Identify which cell holds the provided text, then report its (X, Y) central coordinate. 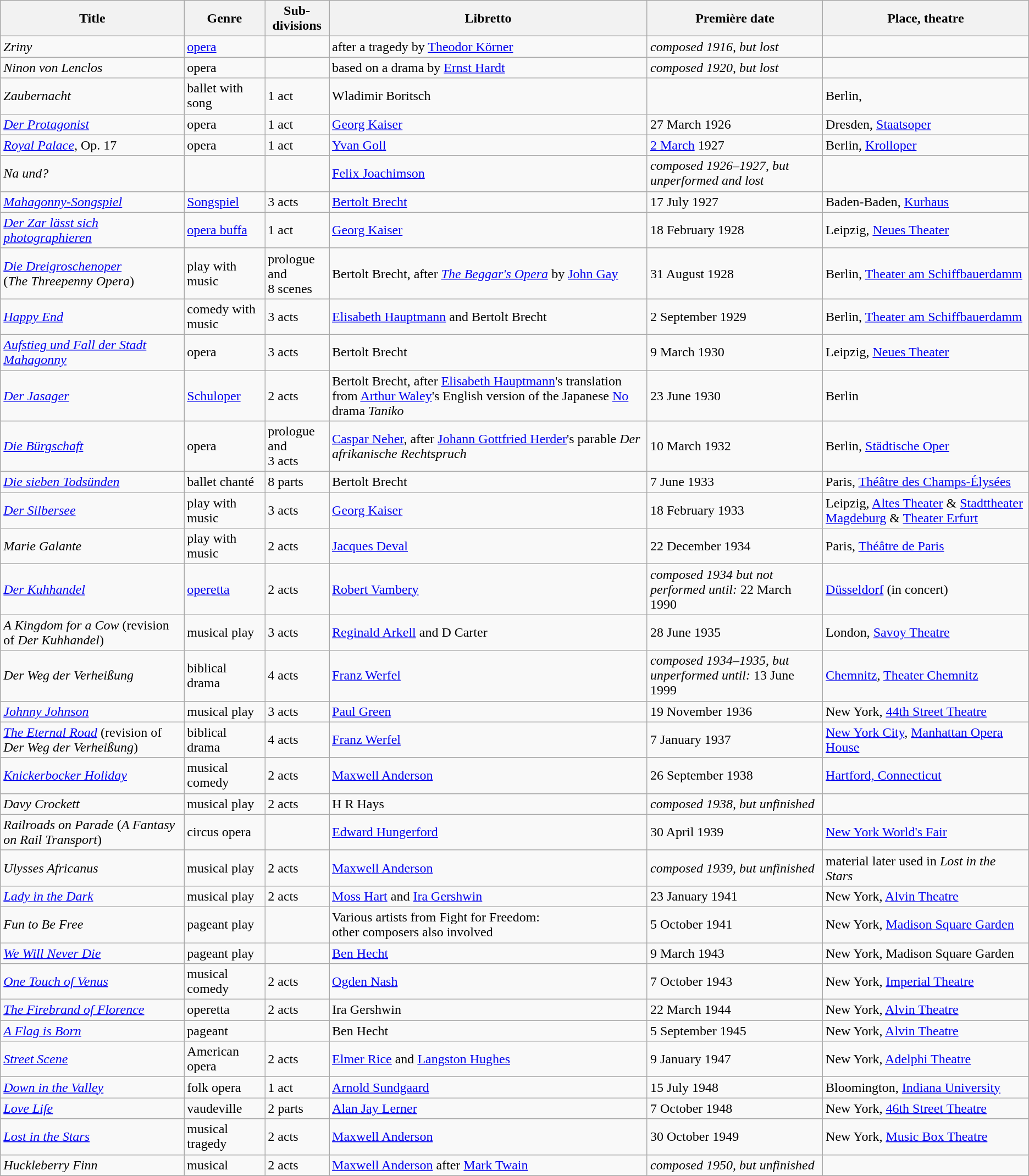
opera buffa (224, 230)
Der Jasager (92, 396)
Hartford, Connecticut (926, 775)
Davy Crockett (92, 804)
23 January 1941 (734, 896)
17 July 1927 (734, 202)
ballet chanté (224, 482)
Royal Palace, Op. 17 (92, 145)
Genre (224, 19)
Edward Hungerford (488, 832)
Mahagonny-Songspiel (92, 202)
31 August 1928 (734, 273)
pageant (224, 1031)
Marie Galante (92, 546)
prologue and3 acts (297, 446)
7 October 1943 (734, 982)
musical tragedy (224, 1137)
Die Dreigroschenoper(The Threepenny Opera) (92, 273)
Huckleberry Finn (92, 1165)
The Firebrand of Florence (92, 1010)
New York City, Manhattan Opera House (926, 740)
7 January 1937 (734, 740)
Berlin (926, 396)
musical (224, 1165)
London, Savoy Theatre (926, 632)
Der Weg der Verheißung (92, 676)
Der Silbersee (92, 510)
composed 1950, but unfinished (734, 1165)
Railroads on Parade (A Fantasy on Rail Transport) (92, 832)
New York, 46th Street Theatre (926, 1108)
Ulysses Africanus (92, 868)
A Kingdom for a Cow (revision of Der Kuhhandel) (92, 632)
Dresden, Staatsoper (926, 124)
Ogden Nash (488, 982)
Arnold Sundgaard (488, 1087)
Berlin, (926, 96)
28 June 1935 (734, 632)
Robert Vambery (488, 589)
New York, 44th Street Theatre (926, 711)
Die sieben Todsünden (92, 482)
Der Zar lässt sich photographieren (92, 230)
Street Scene (92, 1059)
Felix Joachimson (488, 174)
Jacques Deval (488, 546)
22 December 1934 (734, 546)
Fun to Be Free (92, 925)
2 September 1929 (734, 317)
Elmer Rice and Langston Hughes (488, 1059)
Libretto (488, 19)
Na und? (92, 174)
composed 1934–1935, but unperformed until: 13 June 1999 (734, 676)
H R Hays (488, 804)
Lost in the Stars (92, 1137)
Leipzig, Altes Theater & Stadttheater Magdeburg & Theater Erfurt (926, 510)
Berlin, Krolloper (926, 145)
Bertolt Brecht, after The Beggar's Opera by John Gay (488, 273)
Songspiel (224, 202)
A Flag is Born (92, 1031)
Knickerbocker Holiday (92, 775)
Chemnitz, Theater Chemnitz (926, 676)
30 April 1939 (734, 832)
prologue and8 scenes (297, 273)
comedy with music (224, 317)
Yvan Goll (488, 145)
9 March 1930 (734, 352)
composed 1934 but not performed until: 22 March 1990 (734, 589)
2 March 1927 (734, 145)
15 July 1948 (734, 1087)
Lady in the Dark (92, 896)
22 March 1944 (734, 1010)
23 June 1930 (734, 396)
composed 1926–1927, but unperformed and lost (734, 174)
Paris, Théâtre de Paris (926, 546)
composed 1920, but lost (734, 68)
Paul Green (488, 711)
19 November 1936 (734, 711)
vaudeville (224, 1108)
Love Life (92, 1108)
Place, theatre (926, 19)
New York, Adelphi Theatre (926, 1059)
New York, Imperial Theatre (926, 982)
18 February 1933 (734, 510)
10 March 1932 (734, 446)
Happy End (92, 317)
Reginald Arkell and D Carter (488, 632)
New York World's Fair (926, 832)
Maxwell Anderson after Mark Twain (488, 1165)
7 June 1933 (734, 482)
Ira Gershwin (488, 1010)
Die Bürgschaft (92, 446)
Zaubernacht (92, 96)
Schuloper (224, 396)
Der Kuhhandel (92, 589)
26 September 1938 (734, 775)
8 parts (297, 482)
Title (92, 19)
ballet with song (224, 96)
2 parts (297, 1108)
The Eternal Road (revision of Der Weg der Verheißung) (92, 740)
Bloomington, Indiana University (926, 1087)
Zriny (92, 47)
Düsseldorf (in concert) (926, 589)
folk opera (224, 1087)
composed 1939, but unfinished (734, 868)
Johnny Johnson (92, 711)
27 March 1926 (734, 124)
Sub­divisions (297, 19)
9 January 1947 (734, 1059)
Alan Jay Lerner (488, 1108)
9 March 1943 (734, 953)
30 October 1949 (734, 1137)
Paris, Théâtre des Champs-Élysées (926, 482)
Down in the Valley (92, 1087)
Baden-Baden, Kurhaus (926, 202)
American opera (224, 1059)
Bertolt Brecht, after Elisabeth Hauptmann's translation from Arthur Waley's English version of the Japanese No drama Taniko (488, 396)
Wladimir Boritsch (488, 96)
composed 1916, but lost (734, 47)
composed 1938, but unfinished (734, 804)
Berlin, Städtische Oper (926, 446)
after a tragedy by Theodor Körner (488, 47)
Elisabeth Hauptmann and Bertolt Brecht (488, 317)
Première date (734, 19)
We Will Never Die (92, 953)
Various artists from Fight for Freedom:other composers also involved (488, 925)
Aufstieg und Fall der Stadt Mahagonny (92, 352)
Ninon von Lenclos (92, 68)
18 February 1928 (734, 230)
New York, Music Box Theatre (926, 1137)
based on a drama by Ernst Hardt (488, 68)
7 October 1948 (734, 1108)
One Touch of Venus (92, 982)
5 September 1945 (734, 1031)
Moss Hart and Ira Gershwin (488, 896)
5 October 1941 (734, 925)
circus opera (224, 832)
material later used in Lost in the Stars (926, 868)
Caspar Neher, after Johann Gottfried Herder's parable Der afrikanische Rechtspruch (488, 446)
Der Protagonist (92, 124)
